Return the (X, Y) coordinate for the center point of the cell that contains the specified text.  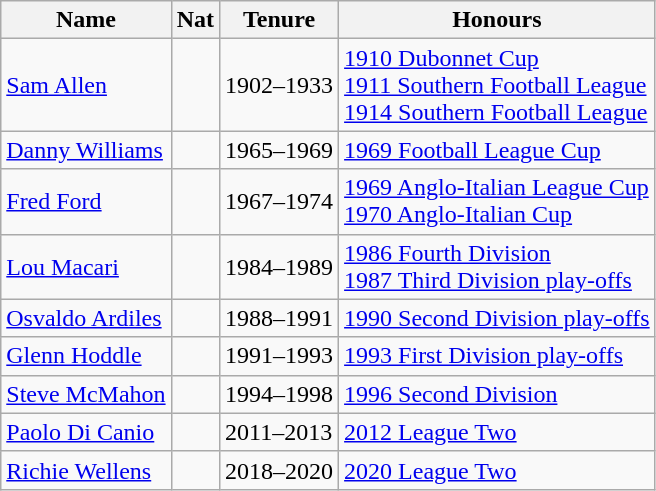
Paolo Di Canio (86, 432)
Richie Wellens (86, 470)
1988–1991 (280, 318)
2011–2013 (280, 432)
Steve McMahon (86, 394)
Sam Allen (86, 85)
1902–1933 (280, 85)
Lou Macari (86, 266)
1969 Anglo-Italian League Cup 1970 Anglo-Italian Cup (498, 202)
Osvaldo Ardiles (86, 318)
1986 Fourth Division1987 Third Division play-offs (498, 266)
1967–1974 (280, 202)
Honours (498, 20)
Glenn Hoddle (86, 356)
2012 League Two (498, 432)
Danny Williams (86, 150)
1969 Football League Cup (498, 150)
1965–1969 (280, 150)
Tenure (280, 20)
Nat (195, 20)
Name (86, 20)
1984–1989 (280, 266)
1993 First Division play-offs (498, 356)
2020 League Two (498, 470)
1910 Dubonnet Cup1911 Southern Football League1914 Southern Football League (498, 85)
1991–1993 (280, 356)
2018–2020 (280, 470)
1996 Second Division (498, 394)
Fred Ford (86, 202)
1990 Second Division play-offs (498, 318)
1994–1998 (280, 394)
